Provide the (X, Y) coordinate of the cell's center where the given text is located.  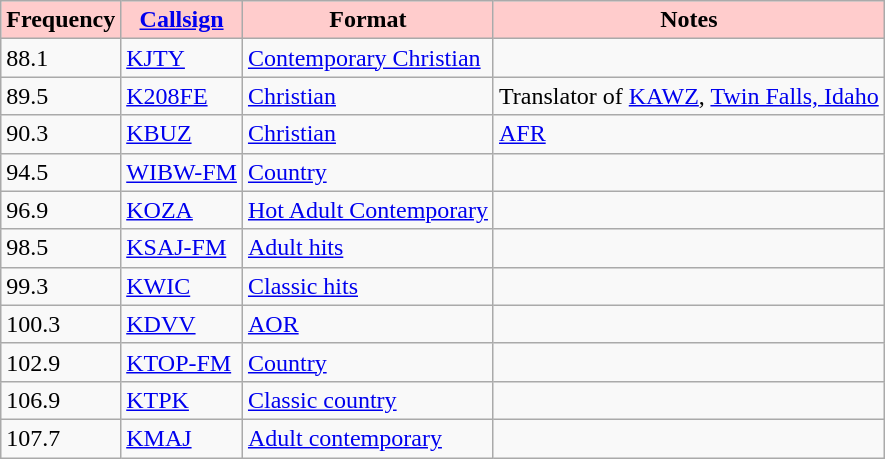
KDVV (182, 324)
96.9 (61, 210)
KBUZ (182, 134)
KSAJ-FM (182, 248)
KWIC (182, 286)
Hot Adult Contemporary (368, 210)
102.9 (61, 362)
WIBW-FM (182, 172)
KTOP-FM (182, 362)
90.3 (61, 134)
89.5 (61, 96)
Format (368, 20)
Frequency (61, 20)
Callsign (182, 20)
100.3 (61, 324)
Adult contemporary (368, 438)
106.9 (61, 400)
AOR (368, 324)
Classic hits (368, 286)
99.3 (61, 286)
Translator of KAWZ, Twin Falls, Idaho (688, 96)
107.7 (61, 438)
94.5 (61, 172)
Notes (688, 20)
Adult hits (368, 248)
KTPK (182, 400)
88.1 (61, 58)
AFR (688, 134)
Contemporary Christian (368, 58)
98.5 (61, 248)
KOZA (182, 210)
K208FE (182, 96)
KMAJ (182, 438)
Classic country (368, 400)
KJTY (182, 58)
